Find where the given text appears and provide that cell's center as (x, y) coordinate. 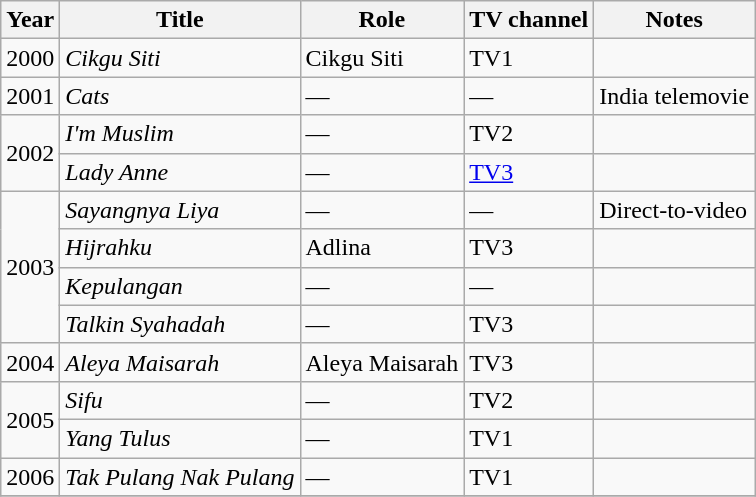
Hijrahku (180, 248)
India telemovie (674, 96)
Sayangnya Liya (180, 210)
Cats (180, 96)
Talkin Syahadah (180, 324)
Title (180, 20)
Notes (674, 20)
Adlina (382, 248)
2005 (30, 419)
Year (30, 20)
2000 (30, 58)
2001 (30, 96)
TV channel (529, 20)
Direct-to-video (674, 210)
Role (382, 20)
2006 (30, 477)
Lady Anne (180, 172)
2002 (30, 153)
Tak Pulang Nak Pulang (180, 477)
Kepulangan (180, 286)
2004 (30, 362)
Sifu (180, 400)
I'm Muslim (180, 134)
Yang Tulus (180, 438)
2003 (30, 267)
